For the text-containing cell, return its midpoint in (X, Y) coordinate format. 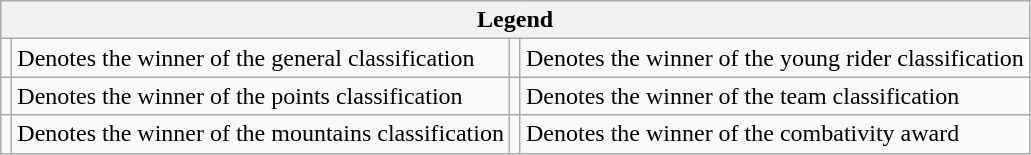
Denotes the winner of the team classification (774, 96)
Legend (516, 20)
Denotes the winner of the young rider classification (774, 58)
Denotes the winner of the general classification (261, 58)
Denotes the winner of the mountains classification (261, 134)
Denotes the winner of the points classification (261, 96)
Denotes the winner of the combativity award (774, 134)
